Find where the given text appears and provide that cell's center as (X, Y) coordinate. 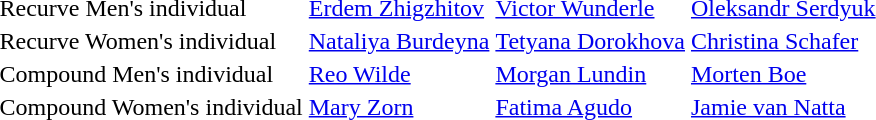
Morgan Lundin (590, 74)
Tetyana Dorokhova (590, 41)
Nataliya Burdeyna (399, 41)
Reo Wilde (399, 74)
